Locate the cell with the specified text and output its (X, Y) center coordinate. 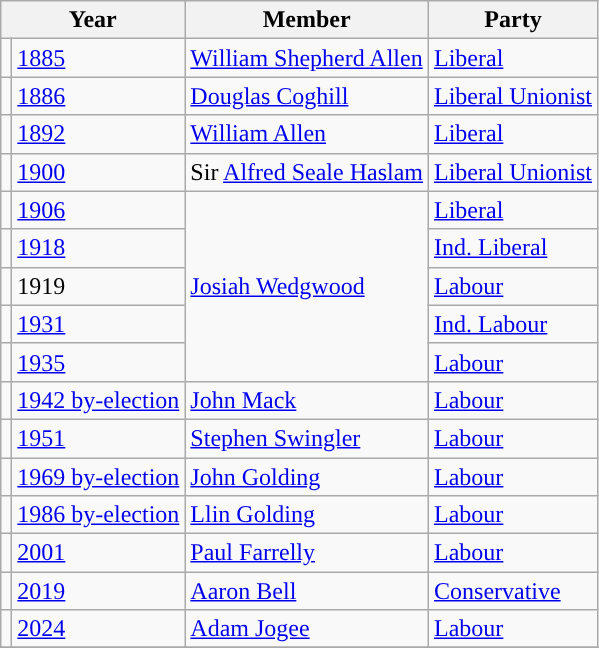
John Golding (307, 477)
1906 (98, 210)
1942 by-election (98, 400)
Douglas Coghill (307, 96)
William Shepherd Allen (307, 58)
2019 (98, 591)
Stephen Swingler (307, 438)
1931 (98, 324)
1892 (98, 134)
Ind. Labour (514, 324)
Member (307, 20)
1885 (98, 58)
Party (514, 20)
1951 (98, 438)
Llin Golding (307, 515)
Adam Jogee (307, 629)
2001 (98, 553)
1986 by-election (98, 515)
William Allen (307, 134)
1935 (98, 362)
1900 (98, 172)
Year (93, 20)
Paul Farrelly (307, 553)
Ind. Liberal (514, 248)
Conservative (514, 591)
2024 (98, 629)
Sir Alfred Seale Haslam (307, 172)
1918 (98, 248)
1969 by-election (98, 477)
1919 (98, 286)
John Mack (307, 400)
Josiah Wedgwood (307, 286)
Aaron Bell (307, 591)
1886 (98, 96)
